From the cell containing the given text, extract its center point as (x, y) coordinate. 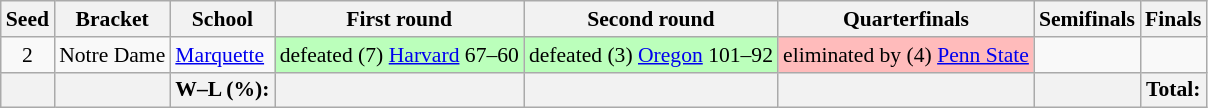
Bracket (112, 19)
Semifinals (1087, 19)
Seed (28, 19)
Second round (651, 19)
eliminated by (4) Penn State (906, 55)
Quarterfinals (906, 19)
Finals (1174, 19)
School (222, 19)
W–L (%): (222, 90)
defeated (3) Oregon 101–92 (651, 55)
First round (400, 19)
Marquette (222, 55)
Notre Dame (112, 55)
defeated (7) Harvard 67–60 (400, 55)
2 (28, 55)
Total: (1174, 90)
